Search for the cell housing the specified text and yield its (x, y) center coordinate. 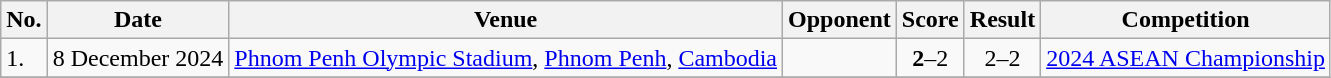
8 December 2024 (138, 58)
Phnom Penh Olympic Stadium, Phnom Penh, Cambodia (506, 58)
Date (138, 20)
Competition (1186, 20)
Score (930, 20)
1. (24, 58)
2024 ASEAN Championship (1186, 58)
Venue (506, 20)
No. (24, 20)
Result (1002, 20)
Opponent (840, 20)
